Extract the [x, y] coordinate from the center of the cell holding the provided text.  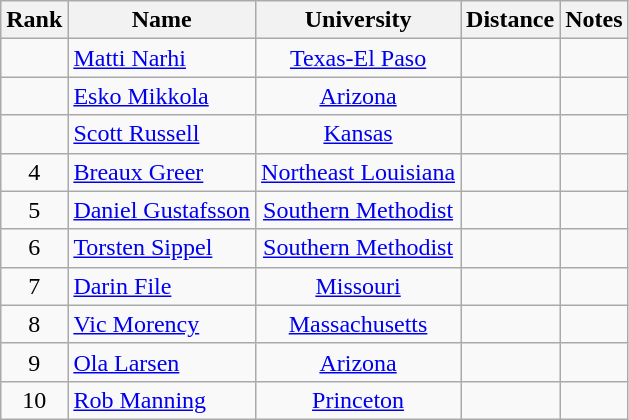
Massachusetts [358, 324]
10 [34, 400]
University [358, 20]
Texas-El Paso [358, 58]
Northeast Louisiana [358, 172]
Rob Manning [162, 400]
Missouri [358, 286]
Vic Morency [162, 324]
Daniel Gustafsson [162, 210]
Notes [594, 20]
Kansas [358, 134]
Rank [34, 20]
Darin File [162, 286]
4 [34, 172]
8 [34, 324]
9 [34, 362]
Ola Larsen [162, 362]
Torsten Sippel [162, 248]
Scott Russell [162, 134]
Distance [510, 20]
5 [34, 210]
Name [162, 20]
7 [34, 286]
Esko Mikkola [162, 96]
Breaux Greer [162, 172]
Matti Narhi [162, 58]
6 [34, 248]
Princeton [358, 400]
